Detect which cell encompasses the target text, then output its (x, y) center coordinate. 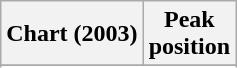
Peakposition (189, 34)
Chart (2003) (72, 34)
